Return (x, y) of the center of cell containing provided text 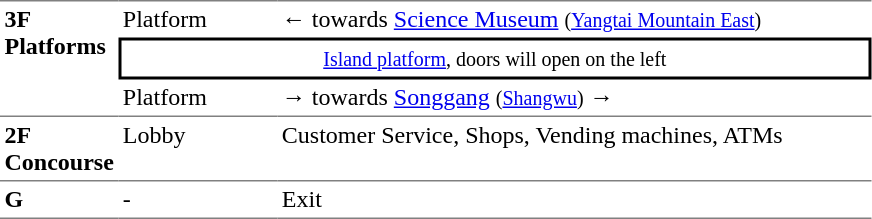
Customer Service, Shops, Vending machines, ATMs (574, 149)
Lobby (198, 149)
Island platform, doors will open on the left (494, 59)
2FConcourse (59, 149)
← towards Science Museum (Yangtai Mountain East) (574, 19)
→ towards Songgang (Shangwu) → (574, 98)
3FPlatforms (59, 58)
